Output the (x, y) coordinate of the center of the cell containing the given text.  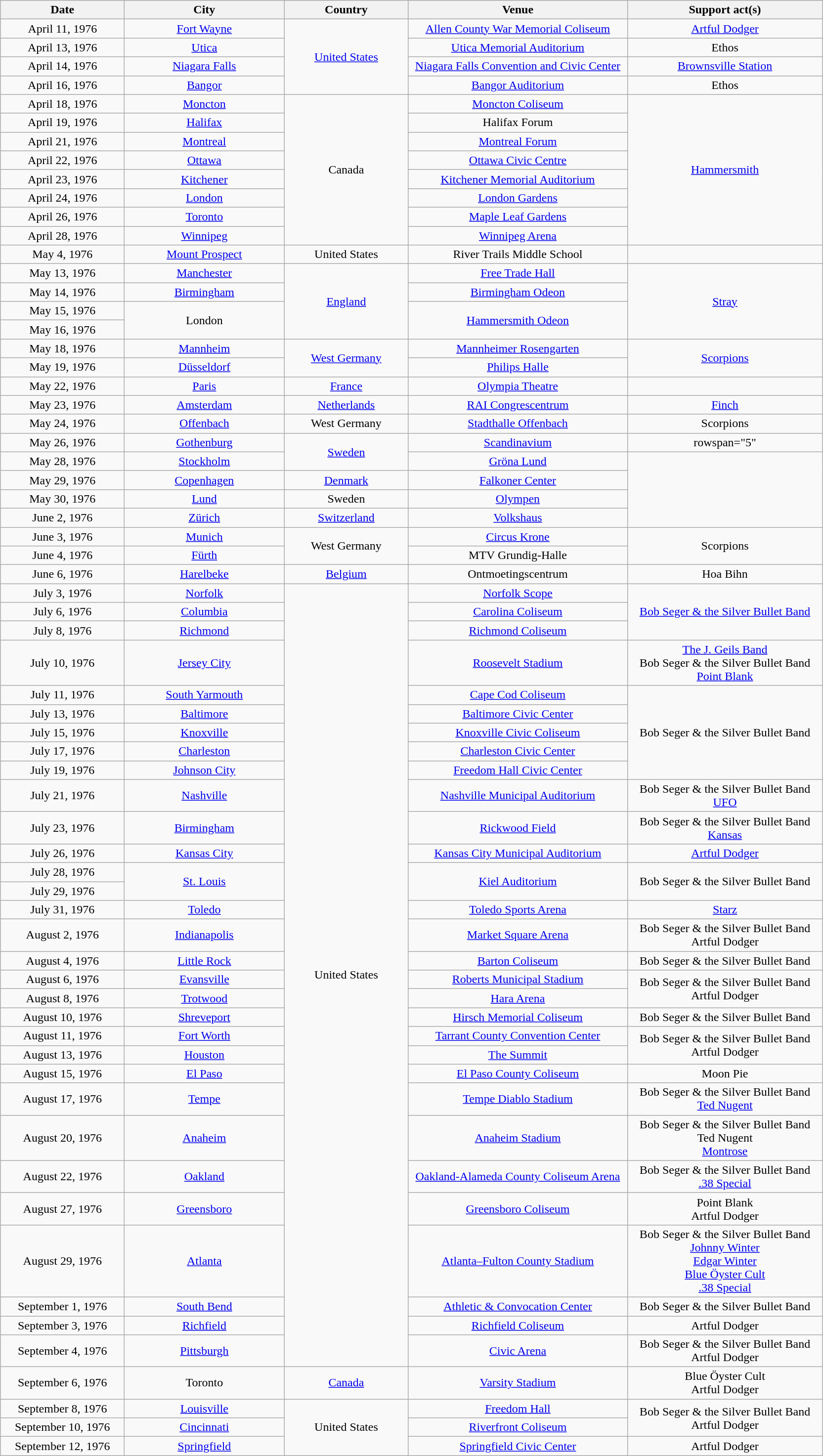
Bangor (205, 85)
Toledo (205, 910)
Kansas City (205, 853)
Winnipeg Arena (518, 236)
Halifax (205, 123)
Fort Worth (205, 1036)
Freedom Hall (518, 1409)
Springfield Civic Center (518, 1446)
Gothenburg (205, 442)
Circus Krone (518, 536)
Baltimore (205, 714)
May 28, 1976 (62, 461)
Evansville (205, 980)
Munich (205, 536)
May 30, 1976 (62, 499)
Olympen (518, 499)
May 26, 1976 (62, 442)
September 4, 1976 (62, 1351)
August 22, 1976 (62, 1176)
June 6, 1976 (62, 574)
Roosevelt Stadium (518, 663)
April 22, 1976 (62, 160)
July 26, 1976 (62, 853)
Olympia Theatre (518, 386)
Mannheim (205, 348)
The J. Geils BandBob Seger & the Silver Bullet BandPoint Blank (725, 663)
April 16, 1976 (62, 85)
Houston (205, 1055)
River Trails Middle School (518, 255)
London Gardens (518, 198)
Copenhagen (205, 480)
April 11, 1976 (62, 29)
Columbia (205, 612)
Manchester (205, 273)
July 15, 1976 (62, 732)
St. Louis (205, 881)
Springfield (205, 1446)
Volkshaus (518, 517)
Norfolk Scope (518, 593)
May 18, 1976 (62, 348)
Tempe Diablo Stadium (518, 1099)
August 2, 1976 (62, 935)
June 3, 1976 (62, 536)
Richmond (205, 631)
July 3, 1976 (62, 593)
Greensboro (205, 1209)
June 2, 1976 (62, 517)
Stadthalle Offenbach (518, 424)
August 11, 1976 (62, 1036)
Knoxville Civic Coliseum (518, 732)
Tempe (205, 1099)
April 13, 1976 (62, 47)
Cape Cod Coliseum (518, 695)
Offenbach (205, 424)
Tarrant County Convention Center (518, 1036)
The Summit (518, 1055)
Pittsburgh (205, 1351)
Hammersmith (725, 170)
July 29, 1976 (62, 891)
Little Rock (205, 961)
September 1, 1976 (62, 1306)
Kitchener (205, 179)
Paris (205, 386)
Freedom Hall Civic Center (518, 770)
Charleston Civic Center (518, 751)
Brownsville Station (725, 66)
Ottawa (205, 160)
Bob Seger & the Silver Bullet Band.38 Special (725, 1176)
MTV Grundig-Halle (518, 556)
August 10, 1976 (62, 1017)
April 14, 1976 (62, 66)
Greensboro Coliseum (518, 1209)
April 24, 1976 (62, 198)
Atlanta (205, 1261)
Hara Arena (518, 998)
Oakland (205, 1176)
May 23, 1976 (62, 405)
July 13, 1976 (62, 714)
Ottawa Civic Centre (518, 160)
Indianapolis (205, 935)
Stray (725, 301)
July 8, 1976 (62, 631)
Knoxville (205, 732)
Carolina Coliseum (518, 612)
Utica (205, 47)
Bob Seger & the Silver Bullet BandKansas (725, 827)
Blue Öyster CultArtful Dodger (725, 1383)
Maple Leaf Gardens (518, 216)
Amsterdam (205, 405)
Market Square Arena (518, 935)
rowspan="5" (725, 442)
Charleston (205, 751)
May 24, 1976 (62, 424)
Support act(s) (725, 10)
April 18, 1976 (62, 104)
Zürich (205, 517)
Riverfront Coliseum (518, 1427)
May 15, 1976 (62, 311)
Montreal Forum (518, 141)
El Paso (205, 1073)
England (346, 301)
Richmond Coliseum (518, 631)
Fürth (205, 556)
September 6, 1976 (62, 1383)
Mount Prospect (205, 255)
Anaheim Stadium (518, 1138)
Moon Pie (725, 1073)
Bob Seger & the Silver Bullet BandTed Nugent (725, 1099)
Kansas City Municipal Auditorium (518, 853)
Winnipeg (205, 236)
July 31, 1976 (62, 910)
August 27, 1976 (62, 1209)
September 12, 1976 (62, 1446)
Point BlankArtful Dodger (725, 1209)
Barton Coliseum (518, 961)
Starz (725, 910)
July 17, 1976 (62, 751)
August 20, 1976 (62, 1138)
August 4, 1976 (62, 961)
Oakland-Alameda County Coliseum Arena (518, 1176)
Belgium (346, 574)
Rickwood Field (518, 827)
Lund (205, 499)
September 3, 1976 (62, 1325)
El Paso County Coliseum (518, 1073)
Moncton Coliseum (518, 104)
Fort Wayne (205, 29)
Bangor Auditorium (518, 85)
Kiel Auditorium (518, 881)
Bob Seger & the Silver Bullet BandTed NugentMontrose (725, 1138)
April 28, 1976 (62, 236)
July 6, 1976 (62, 612)
August 29, 1976 (62, 1261)
Nashville (205, 796)
Venue (518, 10)
July 10, 1976 (62, 663)
May 19, 1976 (62, 367)
Hoa Bihn (725, 574)
Richfield (205, 1325)
Nashville Municipal Auditorium (518, 796)
Anaheim (205, 1138)
Denmark (346, 480)
August 15, 1976 (62, 1073)
April 19, 1976 (62, 123)
Varsity Stadium (518, 1383)
July 28, 1976 (62, 872)
August 17, 1976 (62, 1099)
Trotwood (205, 998)
Country (346, 10)
Bob Seger & the Silver Bullet BandJohnny WinterEdgar WinterBlue Öyster Cult.38 Special (725, 1261)
Shreveport (205, 1017)
Philips Halle (518, 367)
Birmingham Odeon (518, 292)
RAI Congrescentrum (518, 405)
Scandinavium (518, 442)
Utica Memorial Auditorium (518, 47)
Atlanta–Fulton County Stadium (518, 1261)
City (205, 10)
Düsseldorf (205, 367)
April 23, 1976 (62, 179)
May 14, 1976 (62, 292)
Roberts Municipal Stadium (518, 980)
Harelbeke (205, 574)
South Bend (205, 1306)
Louisville (205, 1409)
Gröna Lund (518, 461)
Moncton (205, 104)
Halifax Forum (518, 123)
Kitchener Memorial Auditorium (518, 179)
May 22, 1976 (62, 386)
Mannheimer Rosengarten (518, 348)
Hammersmith Odeon (518, 320)
Jersey City (205, 663)
Cincinnati (205, 1427)
France (346, 386)
Falkoner Center (518, 480)
Netherlands (346, 405)
Richfield Coliseum (518, 1325)
May 29, 1976 (62, 480)
July 19, 1976 (62, 770)
July 11, 1976 (62, 695)
Ontmoetingscentrum (518, 574)
August 6, 1976 (62, 980)
August 8, 1976 (62, 998)
Johnson City (205, 770)
May 16, 1976 (62, 330)
Toledo Sports Arena (518, 910)
Athletic & Convocation Center (518, 1306)
Montreal (205, 141)
Allen County War Memorial Coliseum (518, 29)
Stockholm (205, 461)
Finch (725, 405)
May 13, 1976 (62, 273)
Hirsch Memorial Coliseum (518, 1017)
Civic Arena (518, 1351)
July 21, 1976 (62, 796)
May 4, 1976 (62, 255)
July 23, 1976 (62, 827)
Date (62, 10)
Baltimore Civic Center (518, 714)
April 26, 1976 (62, 216)
September 10, 1976 (62, 1427)
September 8, 1976 (62, 1409)
South Yarmouth (205, 695)
Niagara Falls Convention and Civic Center (518, 66)
Free Trade Hall (518, 273)
Norfolk (205, 593)
Switzerland (346, 517)
June 4, 1976 (62, 556)
August 13, 1976 (62, 1055)
Niagara Falls (205, 66)
April 21, 1976 (62, 141)
Bob Seger & the Silver Bullet BandUFO (725, 796)
